Detect which cell encompasses the target text, then output its [X, Y] center coordinate. 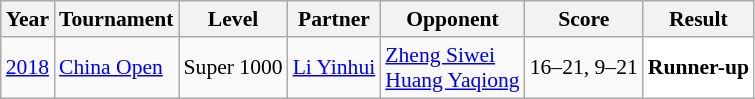
Runner-up [698, 68]
Super 1000 [234, 68]
2018 [28, 68]
Score [584, 19]
16–21, 9–21 [584, 68]
Partner [334, 19]
Li Yinhui [334, 68]
Result [698, 19]
Opponent [452, 19]
China Open [116, 68]
Year [28, 19]
Level [234, 19]
Zheng Siwei Huang Yaqiong [452, 68]
Tournament [116, 19]
